Capture the cell that displays the provided text and extract its [x, y] central coordinate. 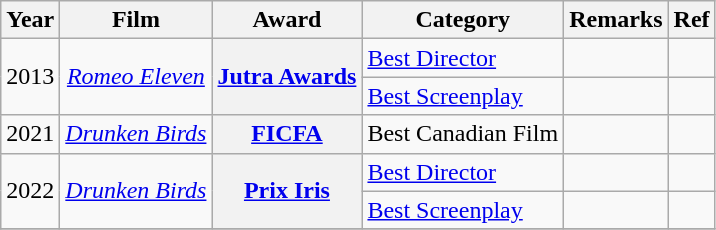
2021 [30, 134]
Jutra Awards [287, 77]
2022 [30, 191]
Remarks [616, 20]
2013 [30, 77]
Prix Iris [287, 191]
Best Canadian Film [463, 134]
FICFA [287, 134]
Category [463, 20]
Romeo Eleven [136, 77]
Award [287, 20]
Year [30, 20]
Film [136, 20]
Ref [692, 20]
